Provide the [X, Y] coordinate of the cell's center where the given text is located.  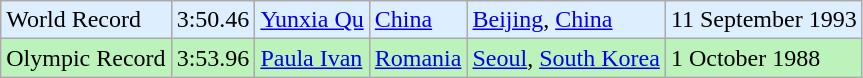
Yunxia Qu [312, 20]
Paula Ivan [312, 58]
Beijing, China [566, 20]
Seoul, South Korea [566, 58]
China [418, 20]
Romania [418, 58]
1 October 1988 [764, 58]
World Record [86, 20]
Olympic Record [86, 58]
3:53.96 [213, 58]
3:50.46 [213, 20]
11 September 1993 [764, 20]
